For the text-containing cell, return its midpoint in (X, Y) coordinate format. 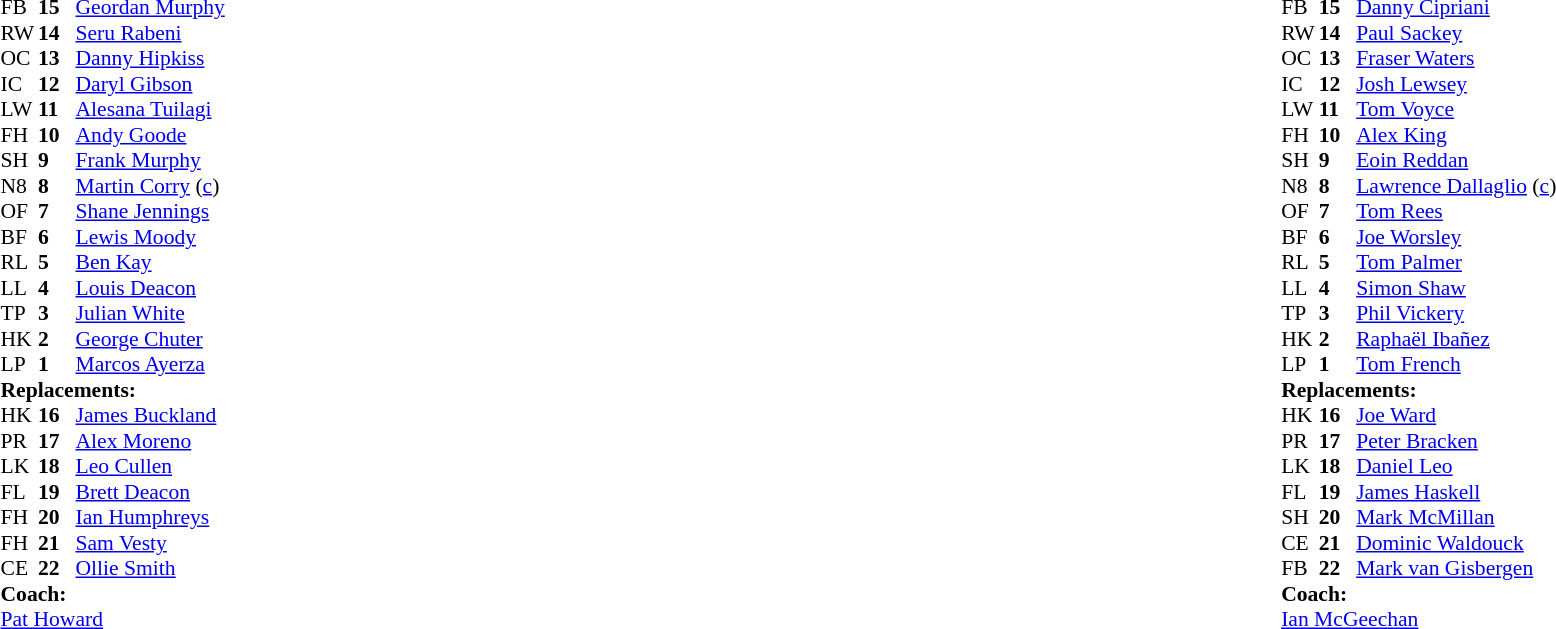
Shane Jennings (150, 211)
Alex Moreno (150, 441)
Fraser Waters (1456, 59)
Phil Vickery (1456, 313)
Seru Rabeni (150, 33)
Martin Corry (c) (150, 186)
Frank Murphy (150, 161)
Peter Bracken (1456, 441)
Lewis Moody (150, 237)
FB (1300, 569)
Paul Sackey (1456, 33)
Alex King (1456, 135)
Andy Goode (150, 135)
Tom Palmer (1456, 263)
Leo Cullen (150, 467)
James Buckland (150, 415)
Lawrence Dallaglio (c) (1456, 186)
Joe Ward (1456, 415)
Alesana Tuilagi (150, 109)
Louis Deacon (150, 288)
Eoin Reddan (1456, 161)
Sam Vesty (150, 543)
Mark van Gisbergen (1456, 569)
Josh Lewsey (1456, 84)
Daniel Leo (1456, 467)
Ian Humphreys (150, 517)
Ben Kay (150, 263)
Julian White (150, 313)
George Chuter (150, 339)
Danny Hipkiss (150, 59)
Dominic Waldouck (1456, 543)
Joe Worsley (1456, 237)
Ollie Smith (150, 569)
Tom Voyce (1456, 109)
Mark McMillan (1456, 517)
Tom Rees (1456, 211)
Simon Shaw (1456, 288)
James Haskell (1456, 492)
Marcos Ayerza (150, 365)
Daryl Gibson (150, 84)
Raphaël Ibañez (1456, 339)
Brett Deacon (150, 492)
Tom French (1456, 365)
